Provide the [x, y] coordinate of the cell's center where the given text is located.  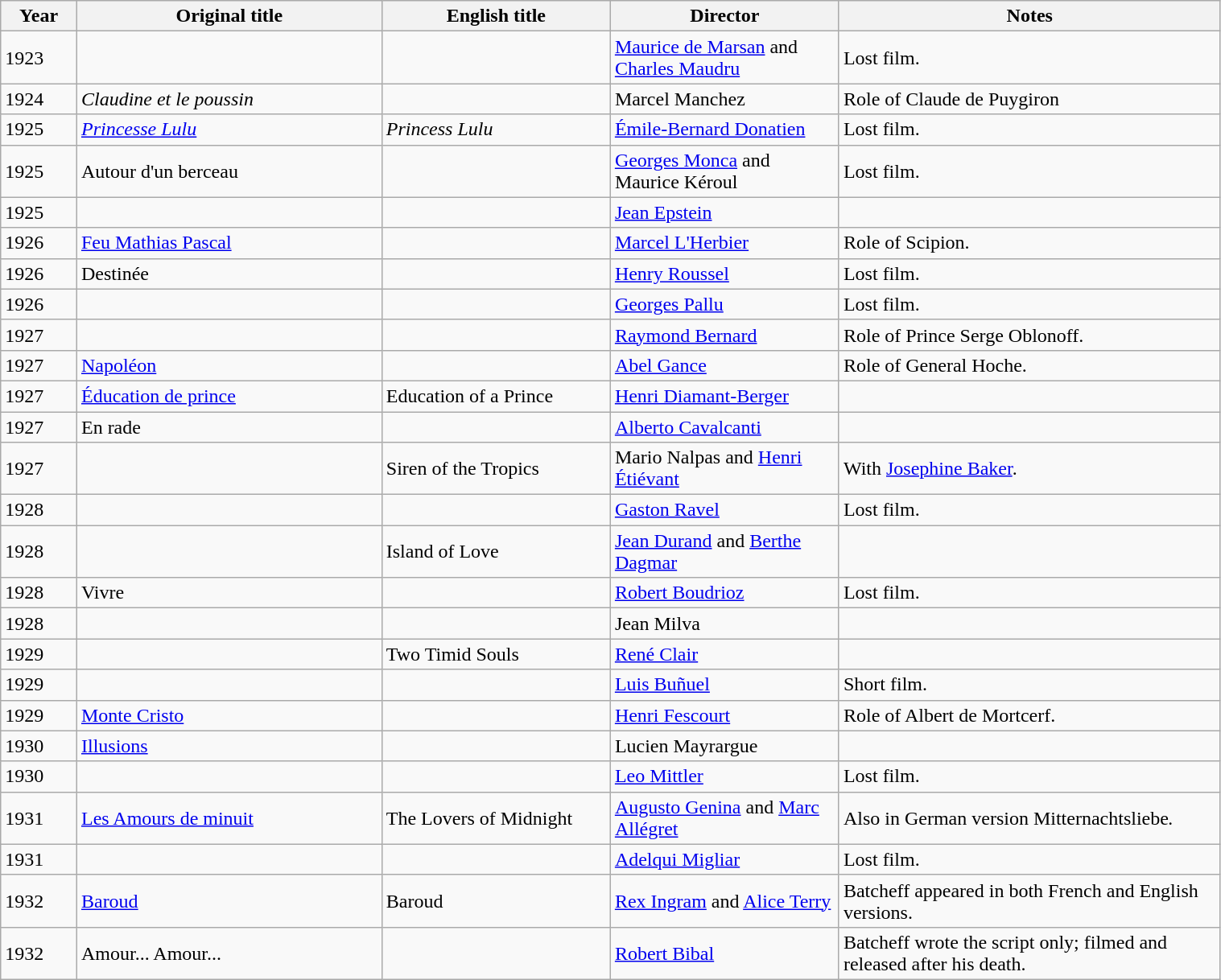
Claudine et le poussin [229, 99]
Batcheff appeared in both French and English versions. [1029, 901]
Napoléon [229, 365]
Two Timid Souls [496, 654]
Alberto Cavalcanti [724, 427]
Education of a Prince [496, 396]
Henri Diamant-Berger [724, 396]
Also in German version Mitternachtsliebe. [1029, 817]
Monte Cristo [229, 715]
Gaston Ravel [724, 510]
Notes [1029, 16]
Batcheff wrote the script only; filmed and released after his death. [1029, 953]
English title [496, 16]
With Josephine Baker. [1029, 468]
Henri Fescourt [724, 715]
Princesse Lulu [229, 130]
Leo Mittler [724, 776]
Marcel Manchez [724, 99]
Henry Roussel [724, 274]
Jean Milva [724, 624]
Feu Mathias Pascal [229, 243]
Jean Durand and Berthe Dagmar [724, 552]
Vivre [229, 593]
Abel Gance [724, 365]
Island of Love [496, 552]
Éducation de prince [229, 396]
Princess Lulu [496, 130]
Georges Pallu [724, 304]
1923 [39, 58]
Illusions [229, 746]
René Clair [724, 654]
Marcel L'Herbier [724, 243]
Year [39, 16]
Georges Monca and Maurice Kéroul [724, 171]
The Lovers of Midnight [496, 817]
Augusto Genina and Marc Allégret [724, 817]
Role of Prince Serge Oblonoff. [1029, 335]
Maurice de Marsan and Charles Maudru [724, 58]
Role of General Hoche. [1029, 365]
Rex Ingram and Alice Terry [724, 901]
Émile-Bernard Donatien [724, 130]
Adelqui Migliar [724, 859]
Siren of the Tropics [496, 468]
Role of Albert de Mortcerf. [1029, 715]
Amour... Amour... [229, 953]
Original title [229, 16]
Autour d'un berceau [229, 171]
Raymond Bernard [724, 335]
Robert Bibal [724, 953]
Role of Claude de Puygiron [1029, 99]
1924 [39, 99]
Jean Epstein [724, 212]
Robert Boudrioz [724, 593]
Luis Buñuel [724, 685]
Mario Nalpas and Henri Étiévant [724, 468]
Role of Scipion. [1029, 243]
Lucien Mayrargue [724, 746]
Destinée [229, 274]
Les Amours de minuit [229, 817]
Director [724, 16]
En rade [229, 427]
Short film. [1029, 685]
